Locate the cell with the specified text and output its (X, Y) center coordinate. 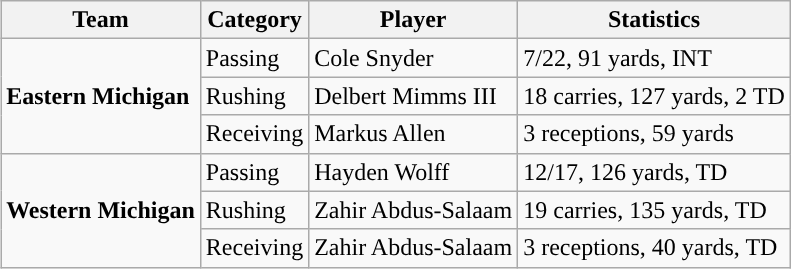
18 carries, 127 yards, 2 TD (654, 96)
Eastern Michigan (101, 96)
Markus Allen (414, 134)
Cole Snyder (414, 58)
Western Michigan (101, 210)
Delbert Mimms III (414, 96)
Team (101, 20)
3 receptions, 59 yards (654, 134)
Player (414, 20)
7/22, 91 yards, INT (654, 58)
Category (254, 20)
Statistics (654, 20)
19 carries, 135 yards, TD (654, 210)
3 receptions, 40 yards, TD (654, 248)
Hayden Wolff (414, 172)
12/17, 126 yards, TD (654, 172)
